For the text-containing cell, return its midpoint in [x, y] coordinate format. 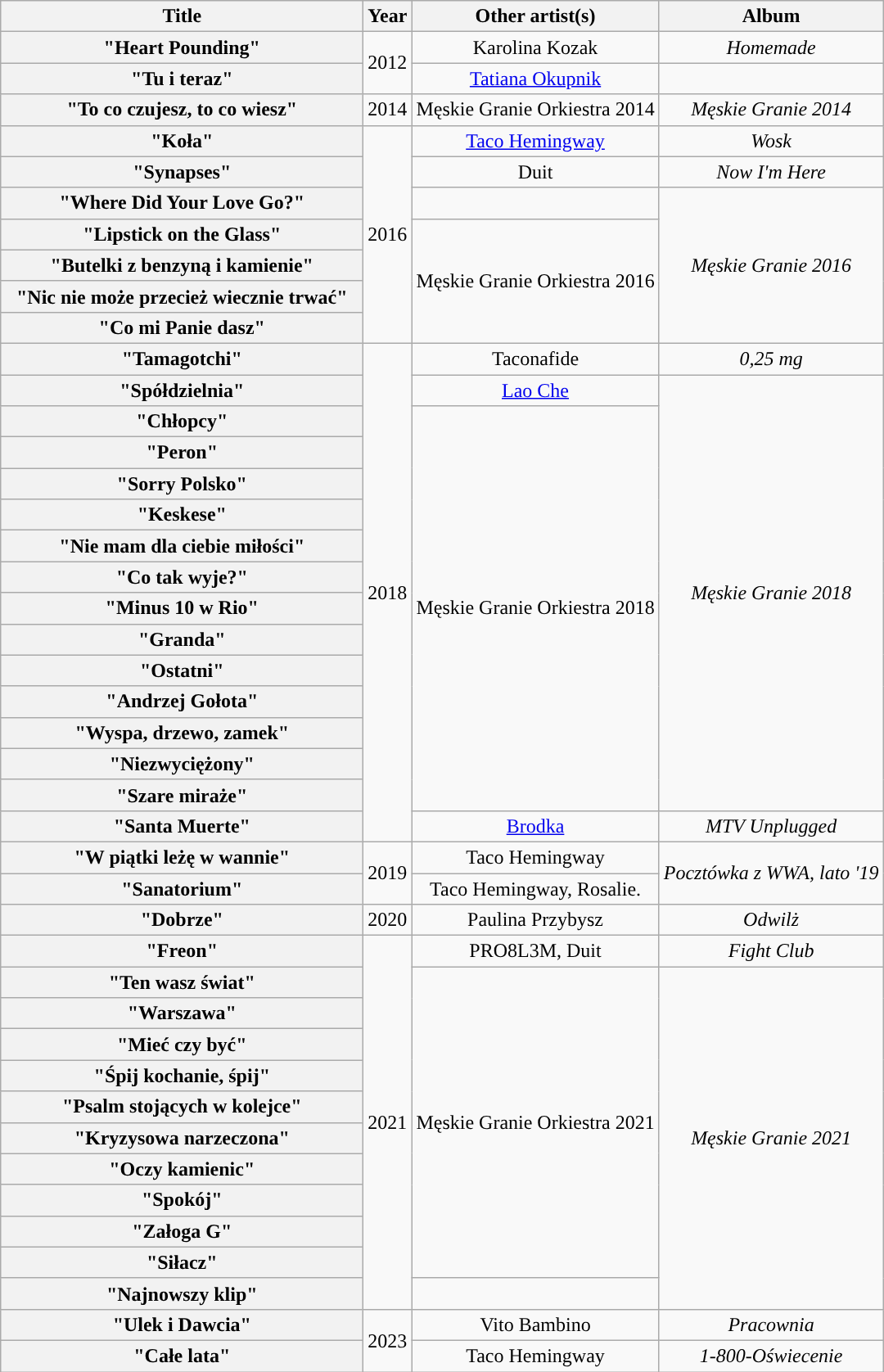
Paulina Przybysz [535, 920]
"Spółdzielnia" [182, 390]
"Synapses" [182, 172]
"To co czujesz, to co wiesz" [182, 110]
"Granda" [182, 639]
"Niezwyciężony" [182, 764]
Męskie Granie Orkiestra 2014 [535, 110]
Pocztówka z WWA, lato '19 [771, 873]
Męskie Granie 2014 [771, 110]
"Sorry Polsko" [182, 484]
"Chłopcy" [182, 422]
Odwilż [771, 920]
"Najnowszy klip" [182, 1293]
2020 [388, 920]
Męskie Granie Orkiestra 2021 [535, 1123]
Taco Hemingway, Rosalie. [535, 888]
"Śpij kochanie, śpij" [182, 1076]
Title [182, 16]
Tatiana Okupnik [535, 79]
"Szare miraże" [182, 795]
Now I'm Here [771, 172]
Karolina Kozak [535, 47]
"Warszawa" [182, 1013]
"Ten wasz świat" [182, 982]
Year [388, 16]
2019 [388, 873]
"Co mi Panie dasz" [182, 327]
2023 [388, 1340]
"Psalm stojących w kolejce" [182, 1107]
"Lipstick on the Glass" [182, 234]
1-800-Oświecenie [771, 1356]
MTV Unplugged [771, 826]
2018 [388, 593]
"Heart Pounding" [182, 47]
"Dobrze" [182, 920]
Taconafide [535, 359]
Męskie Granie Orkiestra 2016 [535, 281]
Homemade [771, 47]
"Where Did Your Love Go?" [182, 203]
"Siłacz" [182, 1262]
2012 [388, 63]
0,25 mg [771, 359]
Duit [535, 172]
"Freon" [182, 951]
Vito Bambino [535, 1325]
Męskie Granie 2021 [771, 1138]
Lao Che [535, 390]
2021 [388, 1123]
"Ulek i Dawcia" [182, 1325]
"Co tak wyje?" [182, 577]
Other artist(s) [535, 16]
"Wyspa, drzewo, zamek" [182, 733]
"Załoga G" [182, 1231]
Album [771, 16]
PRO8L3M, Duit [535, 951]
"Nic nie może przecież wiecznie trwać" [182, 296]
"Całe lata" [182, 1356]
Fight Club [771, 951]
Pracownia [771, 1325]
Brodka [535, 826]
"Nie mam dla ciebie miłości" [182, 546]
"Mieć czy być" [182, 1045]
"Keskese" [182, 515]
"Ostatni" [182, 670]
"Minus 10 w Rio" [182, 608]
Męskie Granie 2016 [771, 265]
"Sanatorium" [182, 888]
Męskie Granie 2018 [771, 593]
Męskie Granie Orkiestra 2018 [535, 609]
2016 [388, 234]
"Santa Muerte" [182, 826]
"W piątki leżę w wannie" [182, 857]
"Kryzysowa narzeczona" [182, 1138]
"Tu i teraz" [182, 79]
"Koła" [182, 141]
"Spokój" [182, 1200]
"Oczy kamienic" [182, 1169]
"Tamagotchi" [182, 359]
"Andrzej Gołota" [182, 702]
"Peron" [182, 453]
Wosk [771, 141]
2014 [388, 110]
"Butelki z benzyną i kamienie" [182, 265]
